Pinpoint the cell where the given text exists, returning its [x, y] midpoint coordinate. 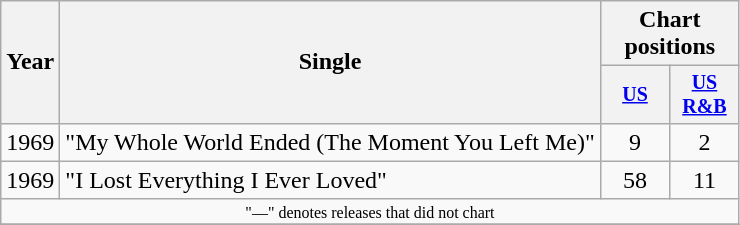
"I Lost Everything I Ever Loved" [330, 180]
USR&B [704, 94]
2 [704, 142]
58 [634, 180]
"—" denotes releases that did not chart [370, 211]
Year [30, 62]
Chart positions [670, 34]
Single [330, 62]
11 [704, 180]
US [634, 94]
"My Whole World Ended (The Moment You Left Me)" [330, 142]
9 [634, 142]
